Search for the cell housing the specified text and yield its [X, Y] center coordinate. 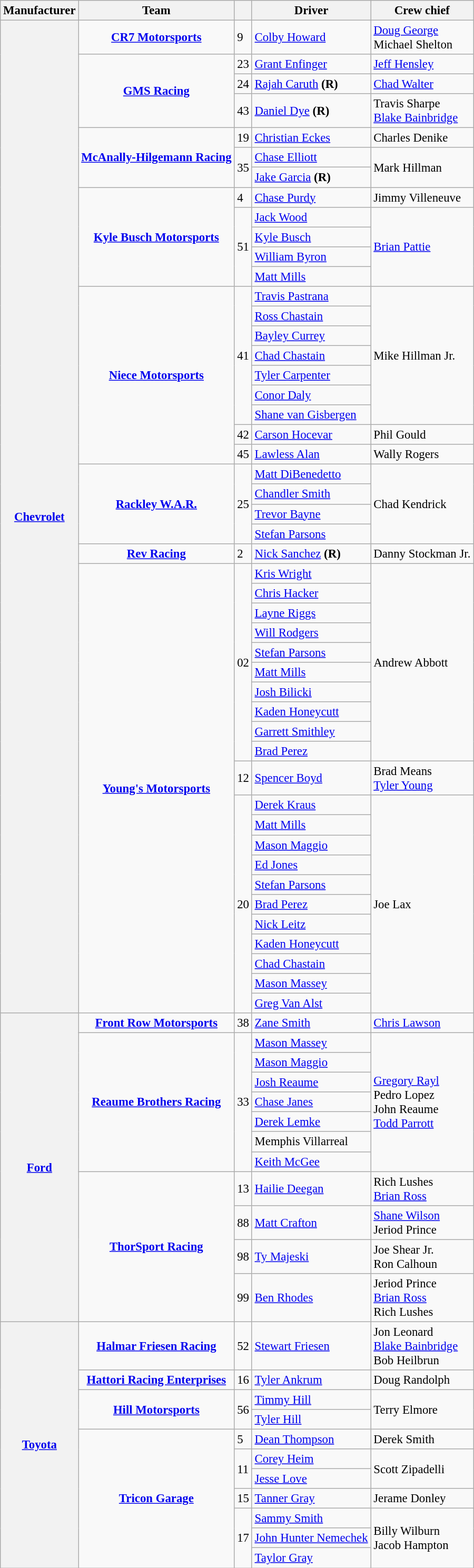
99 [243, 1298]
Billy Wilburn Jacob Hampton [422, 1539]
Tanner Gray [311, 1498]
Spencer Boyd [311, 778]
Chris Hacker [311, 593]
Shane Wilson Jeriod Prince [422, 1223]
Hill Motorsports [156, 1409]
John Hunter Nemechek [311, 1538]
McAnally-Hilgemann Racing [156, 158]
Christian Eckes [311, 138]
Joe Shear Jr. Ron Calhoun [422, 1256]
Derek Lemke [311, 1122]
35 [243, 167]
56 [243, 1409]
Chase Janes [311, 1102]
Doug George Michael Shelton [422, 38]
Taylor Gray [311, 1558]
17 [243, 1539]
Lawless Alan [311, 454]
Corey Heim [311, 1459]
Chris Lawson [422, 1023]
Niece Motorsports [156, 375]
Phil Gould [422, 435]
Chase Purdy [311, 197]
11 [243, 1469]
88 [243, 1223]
Matt DiBenedetto [311, 474]
Shane van Gisbergen [311, 415]
Derek Kraus [311, 805]
Ty Majeski [311, 1256]
Jack Wood [311, 217]
Dean Thompson [311, 1440]
Front Row Motorsports [156, 1023]
Keith McGee [311, 1162]
Daniel Dye (R) [311, 111]
Young's Motorsports [156, 788]
Ben Rhodes [311, 1298]
Chandler Smith [311, 494]
Gregory Rayl Pedro Lopez John Reaume Todd Parrott [422, 1103]
Josh Reaume [311, 1083]
Rajah Caruth (R) [311, 84]
Ed Jones [311, 865]
Greg Van Alst [311, 1003]
Matt Crafton [311, 1223]
Manufacturer [39, 11]
Driver [311, 11]
23 [243, 64]
33 [243, 1103]
Garrett Smithley [311, 732]
9 [243, 38]
Chad Kendrick [422, 504]
Sammy Smith [311, 1519]
38 [243, 1023]
20 [243, 904]
24 [243, 84]
Jake Garcia (R) [311, 177]
Hailie Deegan [311, 1189]
Brad Means Tyler Young [422, 778]
Zane Smith [311, 1023]
42 [243, 435]
Nick Sanchez (R) [311, 553]
Jeriod Prince Brian Ross Rich Lushes [422, 1298]
Rev Racing [156, 553]
Travis Pastrana [311, 296]
Jeff Hensley [422, 64]
Ford [39, 1167]
Nick Leitz [311, 924]
Kyle Busch [311, 237]
25 [243, 504]
Jimmy Villeneuve [422, 197]
16 [243, 1380]
Danny Stockman Jr. [422, 553]
02 [243, 662]
Tricon Garage [156, 1498]
45 [243, 454]
Stewart Friesen [311, 1346]
19 [243, 138]
51 [243, 246]
Scott Zipadelli [422, 1469]
GMS Racing [156, 91]
15 [243, 1498]
Kris Wright [311, 573]
Tyler Ankrum [311, 1380]
Tyler Carpenter [311, 375]
ThorSport Racing [156, 1247]
Layne Riggs [311, 613]
Mike Hillman Jr. [422, 356]
Jesse Love [311, 1479]
Josh Bilicki [311, 692]
Wally Rogers [422, 454]
Hattori Racing Enterprises [156, 1380]
Carson Hocevar [311, 435]
Halmar Friesen Racing [156, 1346]
Brian Pattie [422, 246]
2 [243, 553]
Chase Elliott [311, 157]
13 [243, 1189]
Jerame Donley [422, 1498]
Timmy Hill [311, 1400]
Andrew Abbott [422, 662]
4 [243, 197]
Jon Leonard Blake Bainbridge Bob Heilbrun [422, 1346]
Grant Enfinger [311, 64]
Toyota [39, 1445]
41 [243, 356]
Ross Chastain [311, 316]
Reaume Brothers Racing [156, 1103]
Derek Smith [422, 1440]
Joe Lax [422, 904]
Trevor Bayne [311, 514]
CR7 Motorsports [156, 38]
Terry Elmore [422, 1409]
52 [243, 1346]
Tyler Hill [311, 1420]
12 [243, 778]
Chevrolet [39, 517]
Doug Randolph [422, 1380]
William Byron [311, 256]
Mark Hillman [422, 167]
Charles Denike [422, 138]
Travis Sharpe Blake Bainbridge [422, 111]
Rich Lushes Brian Ross [422, 1189]
Chad Walter [422, 84]
43 [243, 111]
Memphis Villarreal [311, 1142]
Colby Howard [311, 38]
Team [156, 11]
Kyle Busch Motorsports [156, 237]
5 [243, 1440]
Will Rodgers [311, 633]
Bayley Currey [311, 336]
98 [243, 1256]
Crew chief [422, 11]
Rackley W.A.R. [156, 504]
Conor Daly [311, 395]
